Locate the cell with the specified text and output its (x, y) center coordinate. 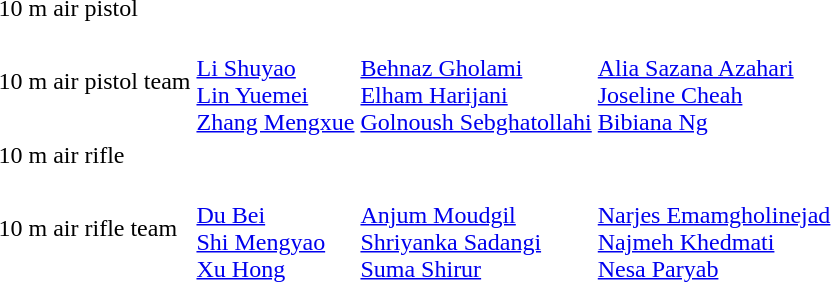
Behnaz GholamiElham HarijaniGolnoush Sebghatollahi (476, 82)
Li ShuyaoLin YuemeiZhang Mengxue (276, 82)
